Return [x, y] of the center of cell containing provided text 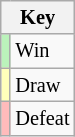
Key [38, 17]
Defeat [42, 118]
Win [42, 51]
Draw [42, 85]
